From the cell containing the given text, extract its center point as [X, Y] coordinate. 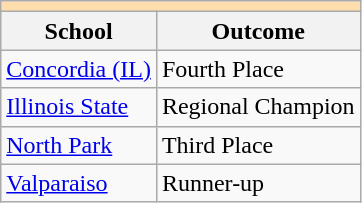
Regional Champion [258, 107]
Fourth Place [258, 69]
Illinois State [79, 107]
Outcome [258, 31]
Third Place [258, 145]
Concordia (IL) [79, 69]
North Park [79, 145]
Runner-up [258, 183]
School [79, 31]
Valparaiso [79, 183]
